Return the [x, y] coordinate for the center point of the cell that contains the specified text.  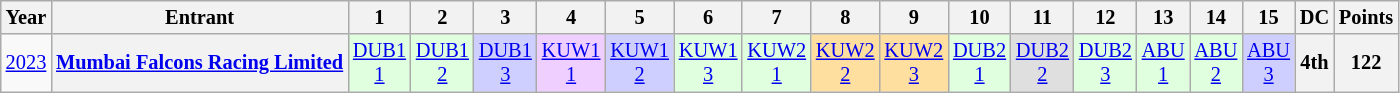
8 [846, 17]
DUB12 [442, 63]
DUB22 [1042, 63]
DUB11 [380, 63]
KUW13 [708, 63]
15 [1268, 17]
KUW23 [914, 63]
DC [1314, 17]
KUW22 [846, 63]
Mumbai Falcons Racing Limited [200, 63]
Year [26, 17]
122 [1366, 63]
ABU1 [1164, 63]
6 [708, 17]
Points [1366, 17]
7 [776, 17]
14 [1216, 17]
ABU2 [1216, 63]
11 [1042, 17]
9 [914, 17]
1 [380, 17]
DUB21 [980, 63]
KUW12 [640, 63]
10 [980, 17]
4th [1314, 63]
KUW11 [572, 63]
2023 [26, 63]
ABU3 [1268, 63]
12 [1106, 17]
DUB23 [1106, 63]
KUW21 [776, 63]
4 [572, 17]
2 [442, 17]
DUB13 [506, 63]
Entrant [200, 17]
5 [640, 17]
3 [506, 17]
13 [1164, 17]
